Locate the cell with the specified text and output its (x, y) center coordinate. 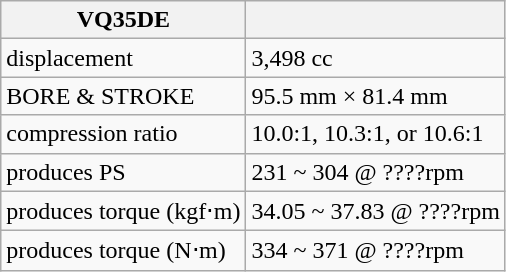
VQ35DE (124, 20)
produces torque (kgf⋅m) (124, 211)
BORE & STROKE (124, 96)
3,498 cc (376, 58)
displacement (124, 58)
10.0:1, 10.3:1, or 10.6:1 (376, 134)
334 ~ 371 @ ????rpm (376, 251)
produces torque (N⋅m) (124, 251)
95.5 mm × 81.4 mm (376, 96)
34.05 ~ 37.83 @ ????rpm (376, 211)
compression ratio (124, 134)
231 ~ 304 @ ????rpm (376, 172)
produces PS (124, 172)
